Determine the [X, Y] coordinate at the center of the cell enclosing the given text.  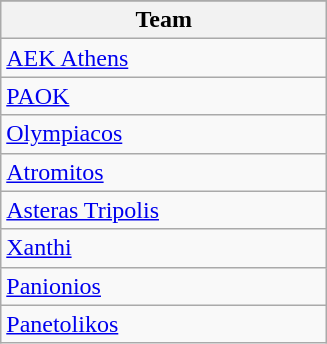
PAOK [164, 96]
Atromitos [164, 172]
Xanthi [164, 248]
Panionios [164, 286]
Team [164, 20]
Olympiacos [164, 134]
Panetolikos [164, 324]
AEK Athens [164, 58]
Asteras Tripolis [164, 210]
